Identify which cell holds the provided text, then report its [X, Y] central coordinate. 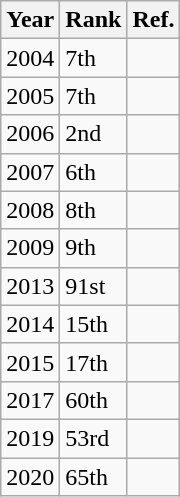
6th [94, 172]
2015 [30, 362]
91st [94, 286]
2004 [30, 58]
2020 [30, 477]
2019 [30, 438]
8th [94, 210]
Year [30, 20]
2009 [30, 248]
9th [94, 248]
2006 [30, 134]
Ref. [154, 20]
2013 [30, 286]
60th [94, 400]
Rank [94, 20]
2nd [94, 134]
2005 [30, 96]
2014 [30, 324]
2007 [30, 172]
2017 [30, 400]
15th [94, 324]
65th [94, 477]
17th [94, 362]
53rd [94, 438]
2008 [30, 210]
